Return the (x, y) coordinate for the center point of the cell that contains the specified text.  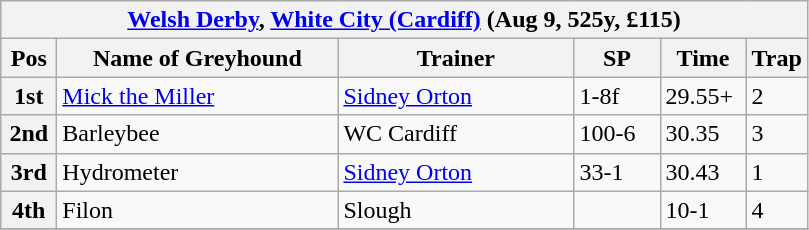
Hydrometer (198, 172)
SP (617, 58)
3 (776, 134)
2 (776, 96)
1 (776, 172)
Slough (456, 210)
33-1 (617, 172)
30.43 (703, 172)
Time (703, 58)
Barleybee (198, 134)
4 (776, 210)
100-6 (617, 134)
2nd (29, 134)
3rd (29, 172)
Name of Greyhound (198, 58)
1-8f (617, 96)
Trainer (456, 58)
10-1 (703, 210)
29.55+ (703, 96)
4th (29, 210)
Filon (198, 210)
Trap (776, 58)
30.35 (703, 134)
WC Cardiff (456, 134)
Pos (29, 58)
Welsh Derby, White City (Cardiff) (Aug 9, 525y, £115) (404, 20)
1st (29, 96)
Mick the Miller (198, 96)
